Provide the (X, Y) coordinate of the cell's center where the given text is located.  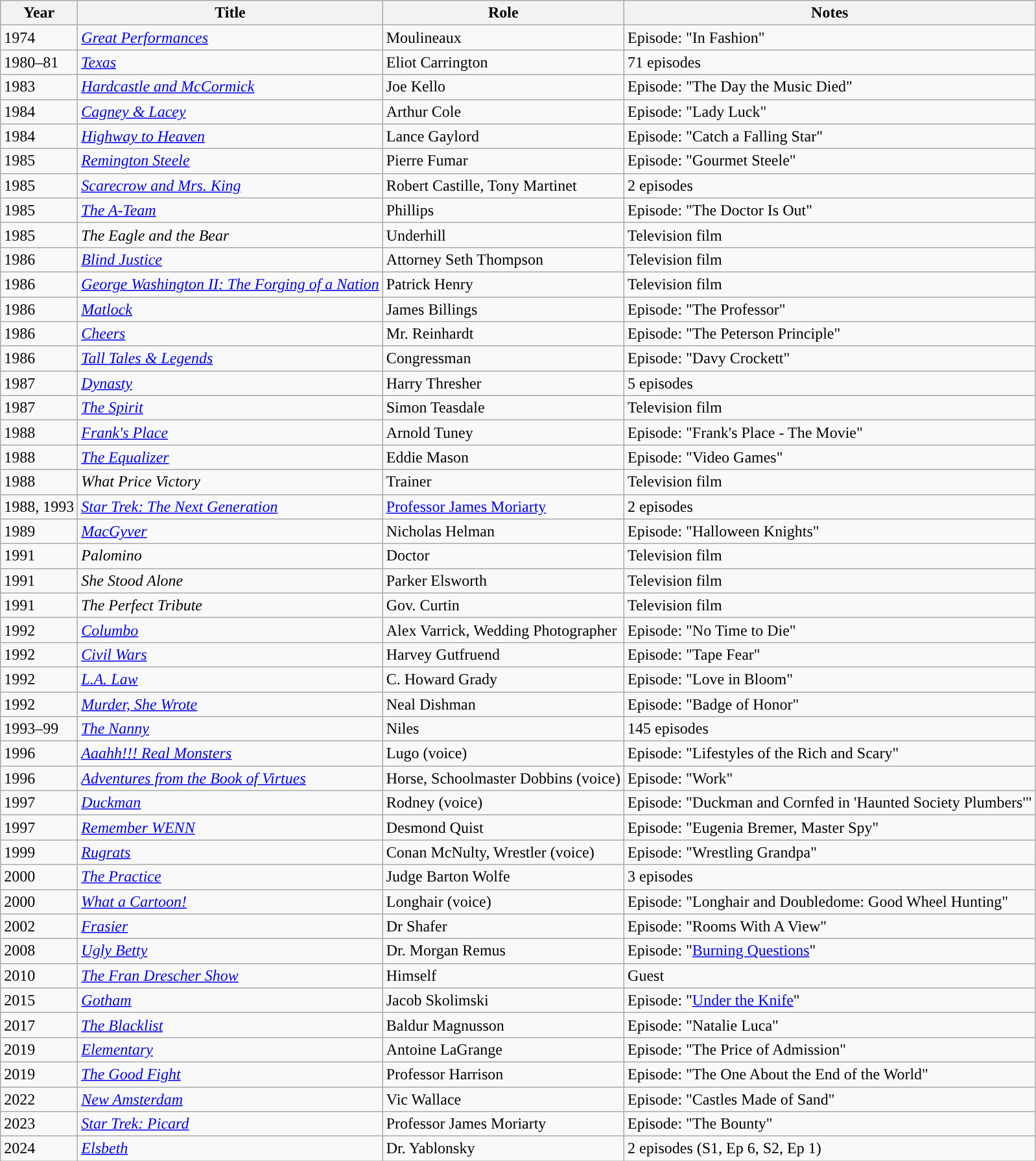
Episode: "No Time to Die" (830, 630)
2002 (39, 926)
Alex Varrick, Wedding Photographer (503, 630)
Simon Teasdale (503, 408)
Role (503, 13)
Episode: "Burning Questions" (830, 951)
Guest (830, 975)
The Eagle and the Bear (230, 235)
L.A. Law (230, 679)
2010 (39, 975)
Episode: "Frank's Place - The Movie" (830, 433)
Dynasty (230, 383)
Episode: "Tape Fear" (830, 654)
Episode: "The Peterson Principle" (830, 334)
Episode: "The Price of Admission" (830, 1049)
Doctor (503, 556)
Cagney & Lacey (230, 112)
Phillips (503, 210)
3 episodes (830, 877)
Blind Justice (230, 259)
C. Howard Grady (503, 679)
Rodney (voice) (503, 803)
1980–81 (39, 62)
Longhair (voice) (503, 902)
The Perfect Tribute (230, 605)
Niles (503, 729)
1974 (39, 38)
She Stood Alone (230, 580)
Palomino (230, 556)
Harvey Gutfruend (503, 654)
Episode: "The Professor" (830, 309)
Episode: "The One About the End of the World" (830, 1074)
James Billings (503, 309)
Lugo (voice) (503, 754)
Remington Steele (230, 161)
Arthur Cole (503, 112)
Frasier (230, 926)
Scarecrow and Mrs. King (230, 186)
Episode: "Davy Crockett" (830, 359)
Title (230, 13)
Arnold Tuney (503, 433)
George Washington II: The Forging of a Nation (230, 284)
1999 (39, 852)
Episode: "The Bounty" (830, 1124)
Matlock (230, 309)
Jacob Skolimski (503, 1000)
Year (39, 13)
Murder, She Wrote (230, 704)
Dr. Morgan Remus (503, 951)
2008 (39, 951)
Episode: "Lady Luck" (830, 112)
Nicholas Helman (503, 531)
Episode: "The Day the Music Died" (830, 87)
Episode: "Eugenia Bremer, Master Spy" (830, 828)
The Equalizer (230, 457)
Highway to Heaven (230, 136)
Mr. Reinhardt (503, 334)
New Amsterdam (230, 1099)
The A-Team (230, 210)
Episode: "Castles Made of Sand" (830, 1099)
Himself (503, 975)
Dr. Yablonsky (503, 1149)
MacGyver (230, 531)
Episode: "Rooms With A View" (830, 926)
Episode: "Love in Bloom" (830, 679)
Cheers (230, 334)
Gotham (230, 1000)
Adventures from the Book of Virtues (230, 778)
1989 (39, 531)
Harry Thresher (503, 383)
The Good Fight (230, 1074)
Texas (230, 62)
Frank's Place (230, 433)
Episode: "The Doctor Is Out" (830, 210)
2015 (39, 1000)
Joe Kello (503, 87)
Elsbeth (230, 1149)
Parker Elsworth (503, 580)
Neal Dishman (503, 704)
5 episodes (830, 383)
1983 (39, 87)
The Fran Drescher Show (230, 975)
Duckman (230, 803)
Columbo (230, 630)
Episode: "In Fashion" (830, 38)
Episode: "Work" (830, 778)
Trainer (503, 482)
Episode: "Catch a Falling Star" (830, 136)
Rugrats (230, 852)
Notes (830, 13)
The Spirit (230, 408)
Civil Wars (230, 654)
Dr Shafer (503, 926)
What Price Victory (230, 482)
Episode: "Gourmet Steele" (830, 161)
Episode: "Halloween Knights" (830, 531)
145 episodes (830, 729)
The Practice (230, 877)
Moulineaux (503, 38)
Tall Tales & Legends (230, 359)
Attorney Seth Thompson (503, 259)
What a Cartoon! (230, 902)
Hardcastle and McCormick (230, 87)
Desmond Quist (503, 828)
Patrick Henry (503, 284)
Ugly Betty (230, 951)
The Blacklist (230, 1025)
Lance Gaylord (503, 136)
Vic Wallace (503, 1099)
2024 (39, 1149)
Professor Harrison (503, 1074)
Eliot Carrington (503, 62)
Elementary (230, 1049)
Episode: "Under the Knife" (830, 1000)
Episode: "Badge of Honor" (830, 704)
Episode: "Wrestling Grandpa" (830, 852)
Remember WENN (230, 828)
Great Performances (230, 38)
Eddie Mason (503, 457)
Horse, Schoolmaster Dobbins (voice) (503, 778)
Episode: "Natalie Luca" (830, 1025)
Robert Castille, Tony Martinet (503, 186)
71 episodes (830, 62)
Episode: "Video Games" (830, 457)
2023 (39, 1124)
Episode: "Duckman and Cornfed in 'Haunted Society Plumbers'" (830, 803)
Baldur Magnusson (503, 1025)
Aaahh!!! Real Monsters (230, 754)
1988, 1993 (39, 507)
Conan McNulty, Wrestler (voice) (503, 852)
Episode: "Lifestyles of the Rich and Scary" (830, 754)
Gov. Curtin (503, 605)
Antoine LaGrange (503, 1049)
2017 (39, 1025)
The Nanny (230, 729)
2 episodes (S1, Ep 6, S2, Ep 1) (830, 1149)
Judge Barton Wolfe (503, 877)
Star Trek: The Next Generation (230, 507)
Episode: "Longhair and Doubledome: Good Wheel Hunting" (830, 902)
Underhill (503, 235)
Congressman (503, 359)
Star Trek: Picard (230, 1124)
Pierre Fumar (503, 161)
2022 (39, 1099)
1993–99 (39, 729)
